Return (X, Y) of the center of cell containing provided text 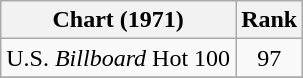
Chart (1971) (118, 20)
97 (270, 58)
U.S. Billboard Hot 100 (118, 58)
Rank (270, 20)
